Extract the (x, y) coordinate from the center of the cell holding the provided text.  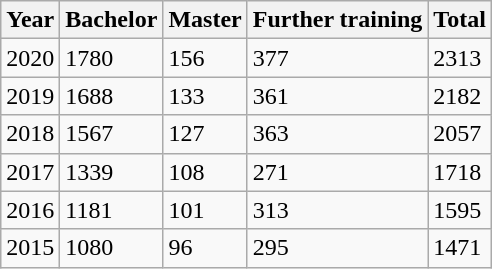
377 (338, 58)
2020 (30, 58)
108 (205, 172)
2016 (30, 210)
Total (460, 20)
2017 (30, 172)
2019 (30, 96)
127 (205, 134)
1780 (112, 58)
133 (205, 96)
1339 (112, 172)
2057 (460, 134)
313 (338, 210)
2313 (460, 58)
2015 (30, 248)
1181 (112, 210)
1688 (112, 96)
Master (205, 20)
295 (338, 248)
2182 (460, 96)
101 (205, 210)
Bachelor (112, 20)
1567 (112, 134)
96 (205, 248)
361 (338, 96)
363 (338, 134)
1718 (460, 172)
Further training (338, 20)
1595 (460, 210)
271 (338, 172)
156 (205, 58)
Year (30, 20)
1471 (460, 248)
1080 (112, 248)
2018 (30, 134)
